Find where the given text appears and provide that cell's center as [x, y] coordinate. 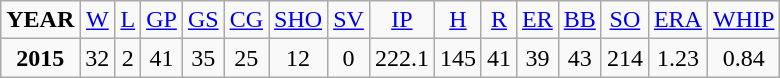
ER [538, 20]
214 [624, 58]
43 [580, 58]
145 [458, 58]
WHIP [743, 20]
0.84 [743, 58]
2015 [40, 58]
222.1 [402, 58]
SO [624, 20]
H [458, 20]
0 [349, 58]
2 [128, 58]
L [128, 20]
1.23 [678, 58]
39 [538, 58]
IP [402, 20]
SV [349, 20]
25 [246, 58]
W [98, 20]
GS [203, 20]
12 [298, 58]
R [498, 20]
32 [98, 58]
SHO [298, 20]
35 [203, 58]
ERA [678, 20]
CG [246, 20]
GP [162, 20]
BB [580, 20]
YEAR [40, 20]
